Find where the given text appears and provide that cell's center as (X, Y) coordinate. 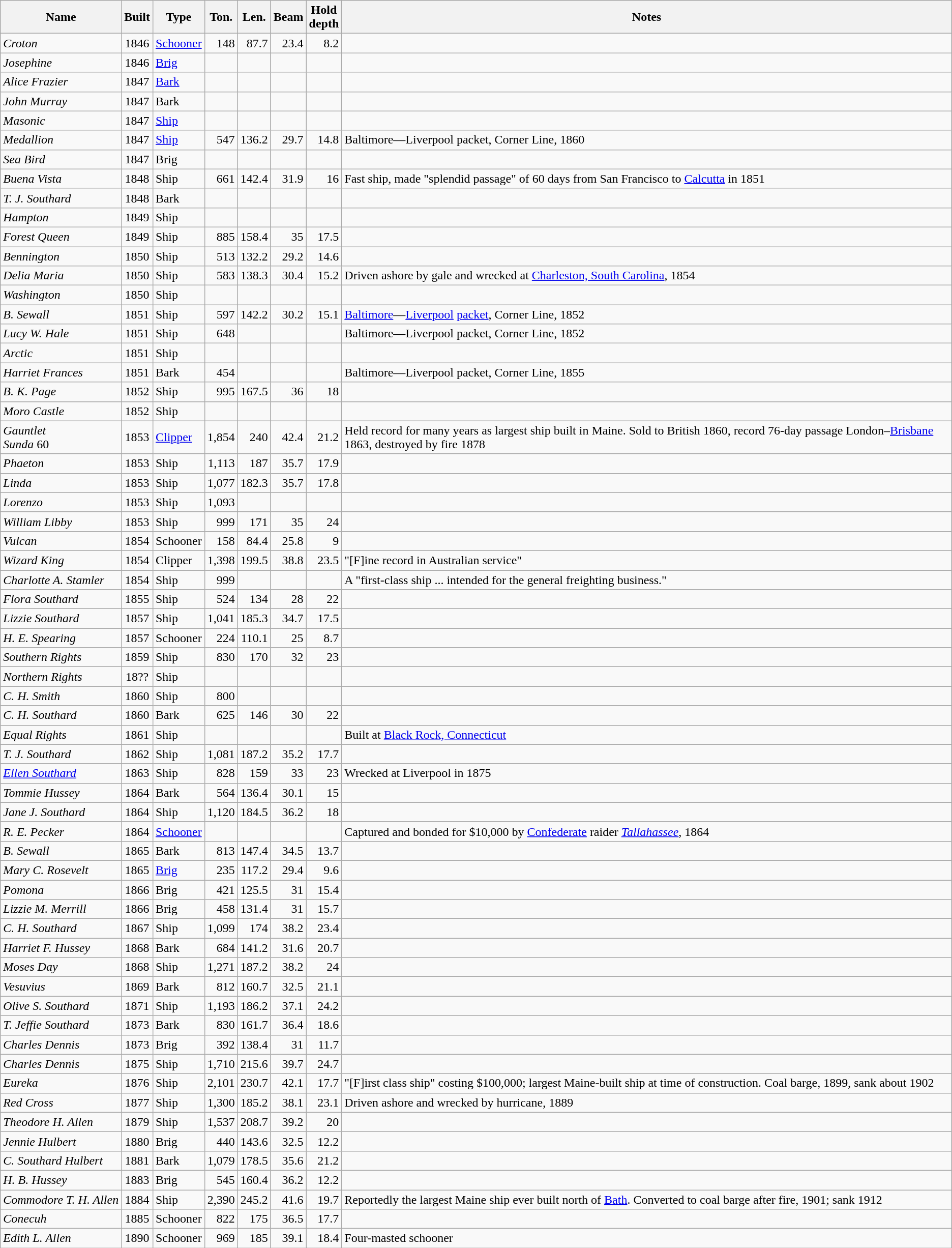
Phaeton (61, 463)
29.7 (288, 140)
36.5 (288, 1219)
1,120 (221, 812)
24.2 (324, 1006)
1859 (137, 657)
Harriet F. Hussey (61, 948)
421 (221, 890)
1890 (137, 1238)
41.6 (288, 1199)
147.4 (254, 851)
132.2 (254, 256)
1,271 (221, 967)
34.7 (288, 619)
Len. (254, 17)
13.7 (324, 851)
136.2 (254, 140)
Sea Bird (61, 159)
30.1 (288, 793)
813 (221, 851)
1,041 (221, 619)
185 (254, 1238)
Conecuh (61, 1219)
1879 (137, 1122)
245.2 (254, 1199)
230.7 (254, 1083)
158 (221, 541)
Commodore T. H. Allen (61, 1199)
A "first-class ship ... intended for the general freighting business." (647, 579)
969 (221, 1238)
Croton (61, 43)
Theodore H. Allen (61, 1122)
Washington (61, 295)
38.8 (288, 560)
23.1 (324, 1102)
143.6 (254, 1141)
138.4 (254, 1044)
39.1 (288, 1238)
822 (221, 1219)
175 (254, 1219)
1,710 (221, 1064)
Name (61, 17)
1883 (137, 1180)
9.6 (324, 870)
15.4 (324, 890)
18.6 (324, 1025)
42.4 (288, 438)
John Murray (61, 101)
141.2 (254, 948)
18?? (137, 677)
Southern Rights (61, 657)
19.7 (324, 1199)
134 (254, 599)
161.7 (254, 1025)
136.4 (254, 793)
Masonic (61, 121)
20 (324, 1122)
Pomona (61, 890)
Delia Maria (61, 276)
31.6 (288, 948)
30.2 (288, 314)
1869 (137, 986)
17.9 (324, 463)
17.8 (324, 483)
1,113 (221, 463)
1,193 (221, 1006)
Ellen Southard (61, 773)
158.4 (254, 237)
Tommie Hussey (61, 793)
1885 (137, 1219)
1871 (137, 1006)
Wizard King (61, 560)
142.2 (254, 314)
Notes (647, 17)
Bennington (61, 256)
2,101 (221, 1083)
187 (254, 463)
30 (288, 715)
29.4 (288, 870)
148 (221, 43)
Lizzie M. Merrill (61, 909)
Charlotte A. Stamler (61, 579)
15 (324, 793)
24.7 (324, 1064)
131.4 (254, 909)
1862 (137, 754)
199.5 (254, 560)
8.2 (324, 43)
Arctic (61, 353)
1867 (137, 928)
513 (221, 256)
Forest Queen (61, 237)
H. B. Hussey (61, 1180)
21.1 (324, 986)
146 (254, 715)
Held record for many years as largest ship built in Maine. Sold to British 1860, record 76-day passage London–Brisbane 1863, destroyed by fire 1878 (647, 438)
Eureka (61, 1083)
800 (221, 696)
1,081 (221, 754)
885 (221, 237)
110.1 (254, 638)
440 (221, 1141)
Lucy W. Hale (61, 334)
Harriet Frances (61, 372)
39.7 (288, 1064)
648 (221, 334)
Moro Castle (61, 411)
240 (254, 438)
15.2 (324, 276)
23.5 (324, 560)
Captured and bonded for $10,000 by Confederate raider Tallahassee, 1864 (647, 831)
Driven ashore and wrecked by hurricane, 1889 (647, 1102)
39.2 (288, 1122)
"[F]ine record in Australian service" (647, 560)
Jennie Hulbert (61, 1141)
Lorenzo (61, 502)
159 (254, 773)
625 (221, 715)
1,099 (221, 928)
170 (254, 657)
35.2 (288, 754)
Mary C. Rosevelt (61, 870)
812 (221, 986)
454 (221, 372)
14.6 (324, 256)
37.1 (288, 1006)
Northern Rights (61, 677)
547 (221, 140)
Type (178, 17)
174 (254, 928)
29.2 (288, 256)
1876 (137, 1083)
1,079 (221, 1160)
36.4 (288, 1025)
Flora Southard (61, 599)
Equal Rights (61, 735)
186.2 (254, 1006)
H. E. Spearing (61, 638)
Medallion (61, 140)
34.5 (288, 851)
18.4 (324, 1238)
Wrecked at Liverpool in 1875 (647, 773)
Jane J. Southard (61, 812)
392 (221, 1044)
Four-masted schooner (647, 1238)
Red Cross (61, 1102)
160.4 (254, 1180)
15.7 (324, 909)
C. Southard Hulbert (61, 1160)
1861 (137, 735)
828 (221, 773)
1875 (137, 1064)
185.3 (254, 619)
87.7 (254, 43)
182.3 (254, 483)
1881 (137, 1160)
142.4 (254, 179)
Baltimore—Liverpool packet, Corner Line, 1855 (647, 372)
20.7 (324, 948)
Hampton (61, 217)
Built at Black Rock, Connecticut (647, 735)
1,854 (221, 438)
Driven ashore by gale and wrecked at Charleston, South Carolina, 1854 (647, 276)
14.8 (324, 140)
R. E. Pecker (61, 831)
42.1 (288, 1083)
11.7 (324, 1044)
9 (324, 541)
Moses Day (61, 967)
1855 (137, 599)
Ton. (221, 17)
Buena Vista (61, 179)
32 (288, 657)
T. Jeffie Southard (61, 1025)
1,077 (221, 483)
235 (221, 870)
1,537 (221, 1122)
661 (221, 179)
Linda (61, 483)
Vesuvius (61, 986)
1,398 (221, 560)
15.1 (324, 314)
"[F]irst class ship" costing $100,000; largest Maine-built ship at time of construction. Coal barge, 1899, sank about 1902 (647, 1083)
Reportedly the largest Maine ship ever built north of Bath. Converted to coal barge after fire, 1901; sank 1912 (647, 1199)
171 (254, 521)
38.1 (288, 1102)
545 (221, 1180)
1863 (137, 773)
125.5 (254, 890)
1880 (137, 1141)
8.7 (324, 638)
208.7 (254, 1122)
31.9 (288, 179)
564 (221, 793)
184.5 (254, 812)
1,093 (221, 502)
185.2 (254, 1102)
Hold depth (324, 17)
Baltimore—Liverpool packet, Corner Line, 1860 (647, 140)
28 (288, 599)
25 (288, 638)
33 (288, 773)
2,390 (221, 1199)
B. K. Page (61, 392)
117.2 (254, 870)
215.6 (254, 1064)
25.8 (288, 541)
Edith L. Allen (61, 1238)
995 (221, 392)
458 (221, 909)
Fast ship, made "splendid passage" of 60 days from San Francisco to Calcutta in 1851 (647, 179)
36 (288, 392)
Gauntlet Sunda 60 (61, 438)
160.7 (254, 986)
Josephine (61, 63)
Alice Frazier (61, 82)
Beam (288, 17)
224 (221, 638)
Vulcan (61, 541)
84.4 (254, 541)
35.6 (288, 1160)
16 (324, 179)
597 (221, 314)
William Libby (61, 521)
30.4 (288, 276)
C. H. Smith (61, 696)
1,300 (221, 1102)
583 (221, 276)
Built (137, 17)
178.5 (254, 1160)
524 (221, 599)
Olive S. Southard (61, 1006)
Lizzie Southard (61, 619)
167.5 (254, 392)
1884 (137, 1199)
1877 (137, 1102)
138.3 (254, 276)
684 (221, 948)
